Return the (X, Y) coordinate for the center point of the cell that contains the specified text.  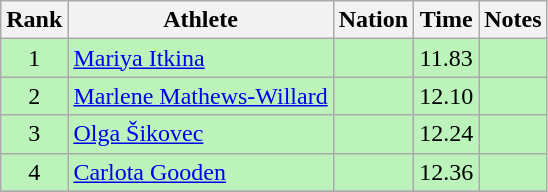
4 (34, 172)
Rank (34, 20)
12.36 (446, 172)
12.10 (446, 96)
Marlene Mathews-Willard (200, 96)
11.83 (446, 58)
2 (34, 96)
12.24 (446, 134)
Carlota Gooden (200, 172)
Olga Šikovec (200, 134)
Mariya Itkina (200, 58)
Notes (513, 20)
Nation (373, 20)
Time (446, 20)
3 (34, 134)
Athlete (200, 20)
1 (34, 58)
